Return the [X, Y] coordinate for the center point of the cell that contains the specified text.  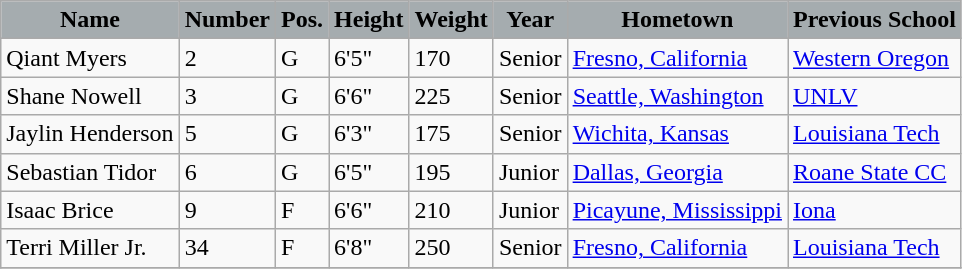
UNLV [875, 96]
Hometown [677, 20]
Roane State CC [875, 172]
Wichita, Kansas [677, 134]
Number [227, 20]
9 [227, 210]
Isaac Brice [90, 210]
6'3" [369, 134]
34 [227, 248]
6 [227, 172]
Qiant Myers [90, 58]
Seattle, Washington [677, 96]
195 [451, 172]
3 [227, 96]
Name [90, 20]
Iona [875, 210]
175 [451, 134]
Year [530, 20]
Height [369, 20]
Pos. [302, 20]
Weight [451, 20]
210 [451, 210]
6'8" [369, 248]
225 [451, 96]
Picayune, Mississippi [677, 210]
5 [227, 134]
Shane Nowell [90, 96]
Jaylin Henderson [90, 134]
Terri Miller Jr. [90, 248]
250 [451, 248]
2 [227, 58]
Western Oregon [875, 58]
Dallas, Georgia [677, 172]
Previous School [875, 20]
Sebastian Tidor [90, 172]
170 [451, 58]
